Scan for the cell matching the given text and deliver its [X, Y] coordinate at center. 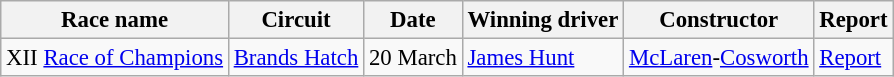
Circuit [296, 20]
Race name [115, 20]
Constructor [719, 20]
Brands Hatch [296, 58]
20 March [414, 58]
XII Race of Champions [115, 58]
Date [414, 20]
Winning driver [542, 20]
James Hunt [542, 58]
McLaren-Cosworth [719, 58]
